Extract the [x, y] coordinate from the center of the cell holding the provided text.  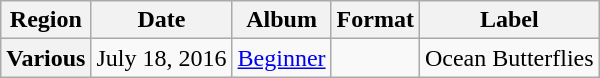
Various [46, 58]
Date [162, 20]
Beginner [282, 58]
Format [375, 20]
Region [46, 20]
Ocean Butterflies [509, 58]
July 18, 2016 [162, 58]
Album [282, 20]
Label [509, 20]
